Return the (x, y) coordinate for the center point of the cell that contains the specified text.  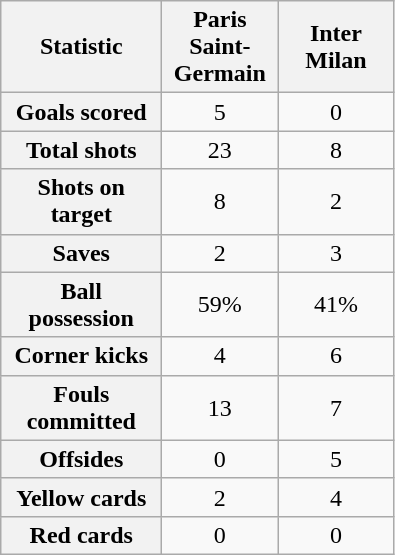
23 (220, 150)
Shots on target (82, 202)
Saves (82, 253)
Paris Saint-Germain (220, 47)
Fouls committed (82, 408)
Goals scored (82, 112)
Yellow cards (82, 497)
Corner kicks (82, 356)
Statistic (82, 47)
59% (220, 304)
6 (336, 356)
41% (336, 304)
3 (336, 253)
Inter Milan (336, 47)
Offsides (82, 459)
7 (336, 408)
Total shots (82, 150)
13 (220, 408)
Ball possession (82, 304)
Red cards (82, 535)
